Provide the (x, y) coordinate of the cell's center where the given text is located.  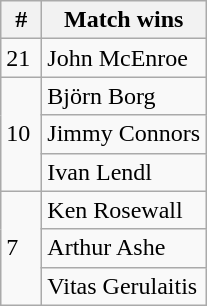
Björn Borg (124, 96)
Vitas Gerulaitis (124, 286)
Arthur Ashe (124, 248)
Jimmy Connors (124, 134)
# (22, 20)
Match wins (124, 20)
10 (22, 134)
Ivan Lendl (124, 172)
John McEnroe (124, 58)
7 (22, 248)
21 (22, 58)
Ken Rosewall (124, 210)
